Return [x, y] of the center of cell containing provided text 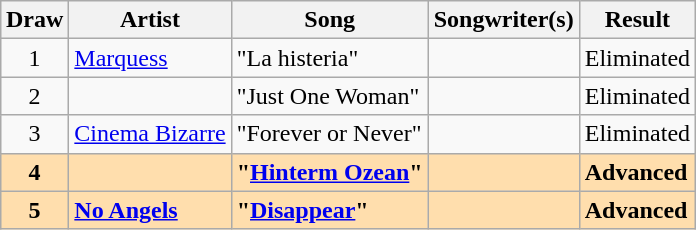
Marquess [150, 58]
"La histeria" [330, 58]
Cinema Bizarre [150, 134]
5 [34, 210]
"Forever or Never" [330, 134]
"Hinterm Ozean" [330, 172]
No Angels [150, 210]
Songwriter(s) [504, 20]
Result [637, 20]
Draw [34, 20]
2 [34, 96]
1 [34, 58]
Artist [150, 20]
"Just One Woman" [330, 96]
4 [34, 172]
Song [330, 20]
"Disappear" [330, 210]
3 [34, 134]
